Search for the cell housing the specified text and yield its [X, Y] center coordinate. 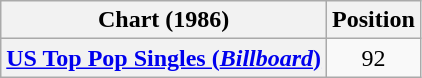
US Top Pop Singles (Billboard) [164, 58]
Position [374, 20]
92 [374, 58]
Chart (1986) [164, 20]
